From the cell containing the given text, extract its center point as [x, y] coordinate. 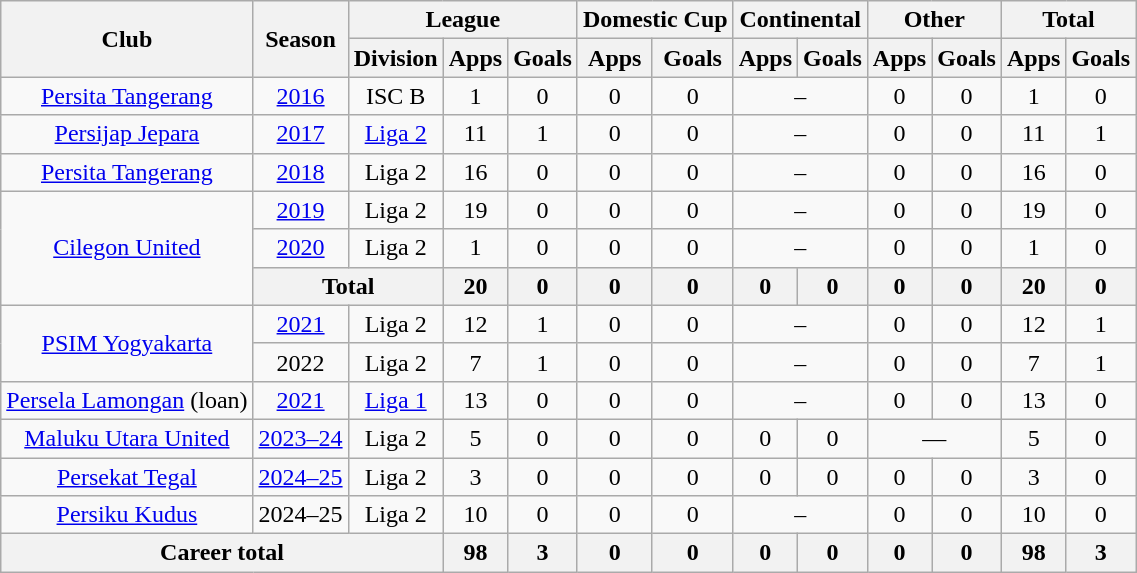
Continental [800, 20]
2020 [300, 248]
Persiku Kudus [127, 515]
Liga 1 [396, 400]
2018 [300, 172]
Persijap Jepara [127, 134]
Club [127, 39]
Domestic Cup [655, 20]
Maluku Utara United [127, 438]
Season [300, 39]
2019 [300, 210]
2023–24 [300, 438]
Career total [222, 553]
Division [396, 58]
League [462, 20]
2017 [300, 134]
Persela Lamongan (loan) [127, 400]
2022 [300, 362]
2016 [300, 96]
ISC B [396, 96]
Persekat Tegal [127, 477]
PSIM Yogyakarta [127, 343]
Other [934, 20]
Cilegon United [127, 248]
— [934, 438]
